Pinpoint the cell where the given text exists, returning its [X, Y] midpoint coordinate. 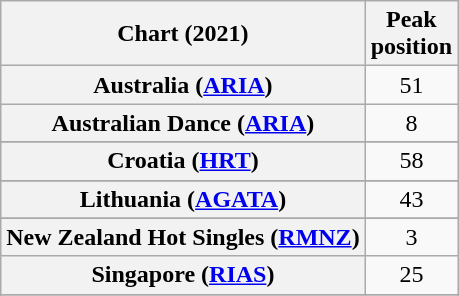
Lithuania (AGATA) [183, 199]
3 [411, 237]
Croatia (HRT) [183, 161]
New Zealand Hot Singles (RMNZ) [183, 237]
Chart (2021) [183, 34]
Australian Dance (ARIA) [183, 123]
Australia (ARIA) [183, 85]
43 [411, 199]
51 [411, 85]
58 [411, 161]
Singapore (RIAS) [183, 275]
Peakposition [411, 34]
25 [411, 275]
8 [411, 123]
